Extract the [X, Y] coordinate from the center of the cell holding the provided text.  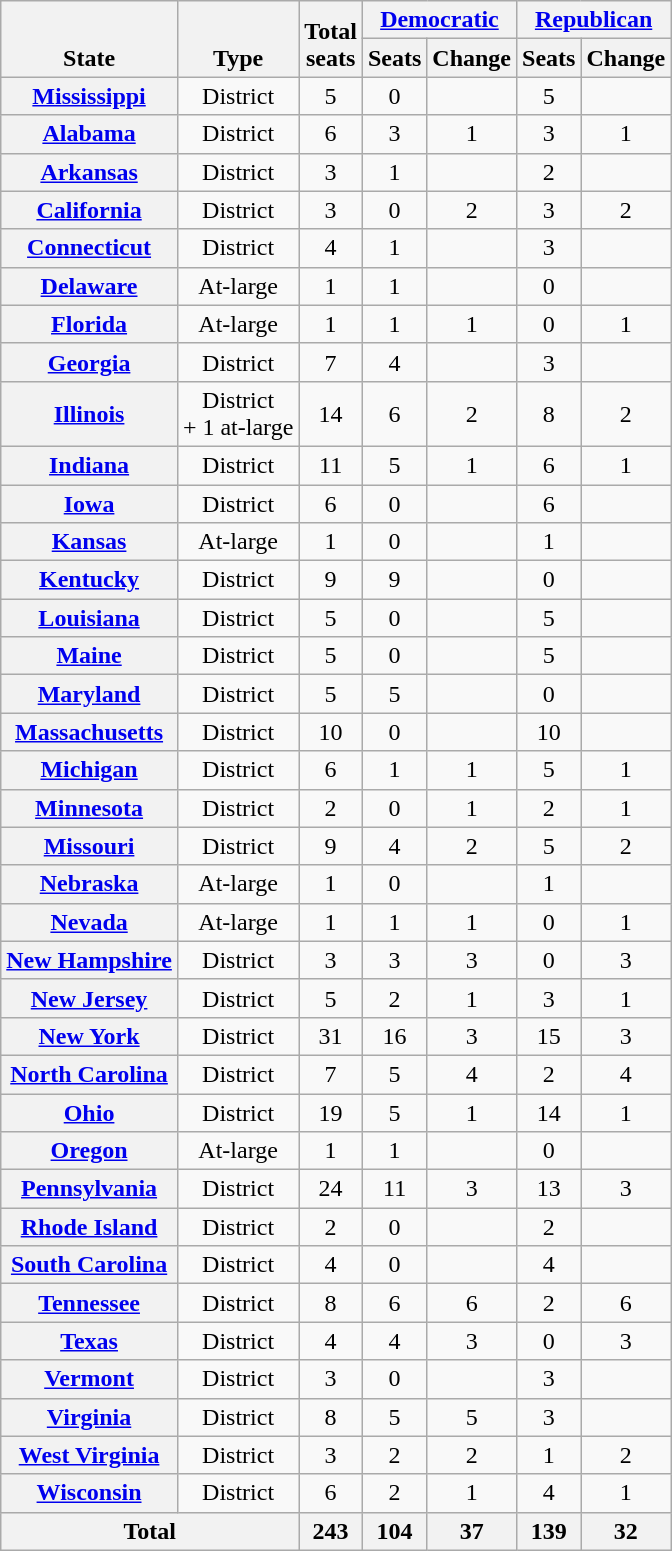
Florida [90, 324]
31 [331, 1036]
243 [331, 1531]
13 [549, 1189]
Kansas [90, 542]
19 [331, 1113]
Maryland [90, 694]
South Carolina [90, 1265]
District+ 1 at-large [238, 414]
Wisconsin [90, 1493]
Republican [594, 20]
Texas [90, 1341]
State [90, 39]
North Carolina [90, 1074]
Total [150, 1531]
37 [472, 1531]
Ohio [90, 1113]
Iowa [90, 503]
16 [394, 1036]
Oregon [90, 1151]
Nebraska [90, 884]
New Hampshire [90, 960]
Nevada [90, 922]
Minnesota [90, 808]
Indiana [90, 465]
104 [394, 1531]
Arkansas [90, 172]
Democratic [439, 20]
24 [331, 1189]
Kentucky [90, 580]
West Virginia [90, 1455]
Pennsylvania [90, 1189]
Rhode Island [90, 1227]
Vermont [90, 1379]
Michigan [90, 770]
15 [549, 1036]
California [90, 210]
Virginia [90, 1417]
Massachusetts [90, 732]
139 [549, 1531]
Delaware [90, 286]
Type [238, 39]
Alabama [90, 134]
Georgia [90, 362]
New Jersey [90, 998]
Mississippi [90, 96]
Missouri [90, 846]
Totalseats [331, 39]
32 [626, 1531]
New York [90, 1036]
Tennessee [90, 1303]
Maine [90, 656]
Louisiana [90, 618]
Connecticut [90, 248]
Illinois [90, 414]
